From the cell containing the given text, extract its center point as (x, y) coordinate. 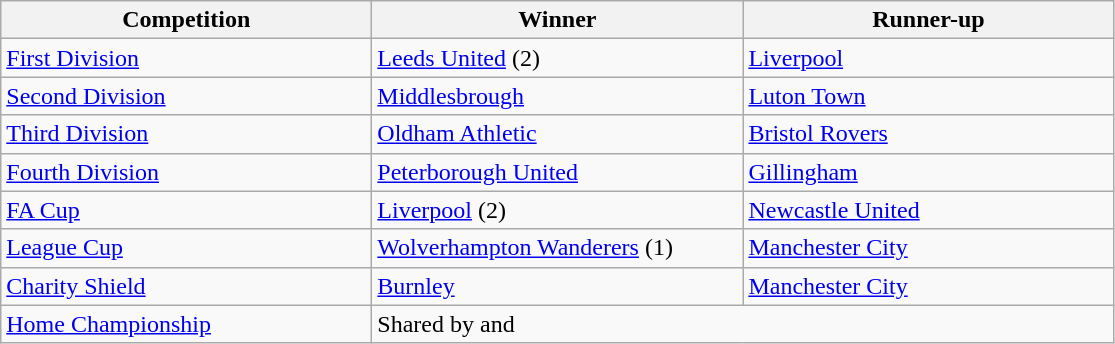
Charity Shield (186, 286)
Winner (558, 20)
Luton Town (928, 96)
First Division (186, 58)
Bristol Rovers (928, 134)
Gillingham (928, 172)
Fourth Division (186, 172)
Liverpool (928, 58)
Middlesbrough (558, 96)
Peterborough United (558, 172)
League Cup (186, 248)
Competition (186, 20)
Third Division (186, 134)
Burnley (558, 286)
Second Division (186, 96)
Liverpool (2) (558, 210)
Shared by and (743, 324)
Oldham Athletic (558, 134)
Runner-up (928, 20)
FA Cup (186, 210)
Newcastle United (928, 210)
Leeds United (2) (558, 58)
Home Championship (186, 324)
Wolverhampton Wanderers (1) (558, 248)
